Locate the cell with the specified text and output its (x, y) center coordinate. 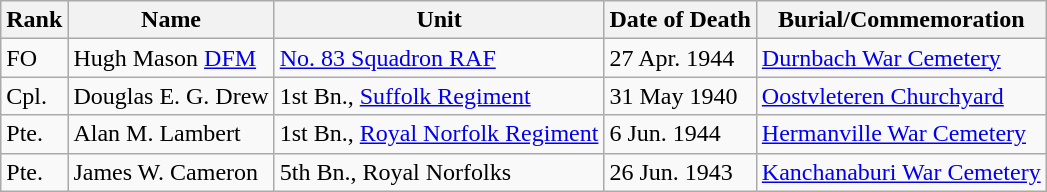
Name (171, 20)
6 Jun. 1944 (680, 134)
31 May 1940 (680, 96)
Burial/Commemoration (901, 20)
1st Bn., Royal Norfolk Regiment (439, 134)
1st Bn., Suffolk Regiment (439, 96)
Douglas E. G. Drew (171, 96)
27 Apr. 1944 (680, 58)
Durnbach War Cemetery (901, 58)
Date of Death (680, 20)
Kanchanaburi War Cemetery (901, 172)
Hugh Mason DFM (171, 58)
Alan M. Lambert (171, 134)
Rank (34, 20)
Oostvleteren Churchyard (901, 96)
No. 83 Squadron RAF (439, 58)
26 Jun. 1943 (680, 172)
Cpl. (34, 96)
James W. Cameron (171, 172)
FO (34, 58)
Hermanville War Cemetery (901, 134)
Unit (439, 20)
5th Bn., Royal Norfolks (439, 172)
